Detect which cell encompasses the target text, then output its [X, Y] center coordinate. 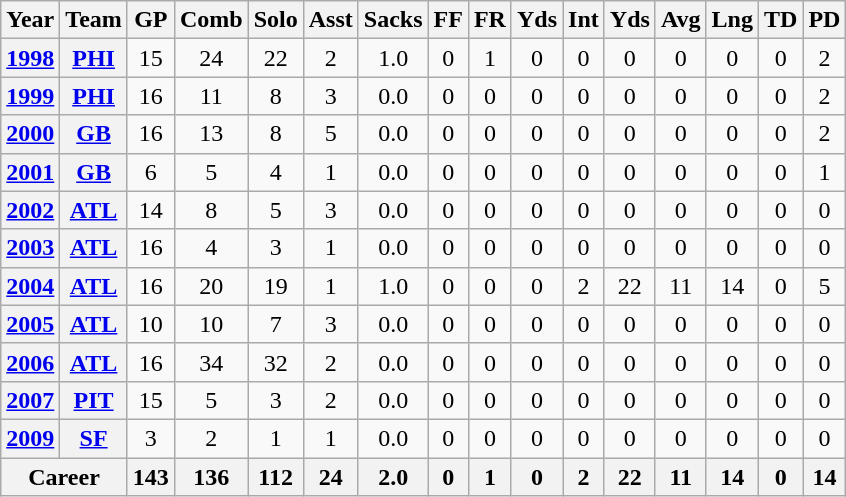
32 [276, 362]
34 [211, 362]
2006 [30, 362]
2002 [30, 210]
Year [30, 20]
Asst [330, 20]
2007 [30, 400]
Lng [732, 20]
2001 [30, 172]
136 [211, 477]
Sacks [393, 20]
2003 [30, 248]
13 [211, 134]
19 [276, 286]
2004 [30, 286]
Solo [276, 20]
Comb [211, 20]
PIT [94, 400]
2.0 [393, 477]
Avg [680, 20]
Int [584, 20]
6 [150, 172]
112 [276, 477]
TD [780, 20]
Career [64, 477]
143 [150, 477]
Team [94, 20]
2005 [30, 324]
2000 [30, 134]
GP [150, 20]
1998 [30, 58]
7 [276, 324]
2009 [30, 438]
1999 [30, 96]
FF [448, 20]
20 [211, 286]
FR [490, 20]
PD [824, 20]
SF [94, 438]
